Output the [X, Y] coordinate of the center of the cell containing the given text.  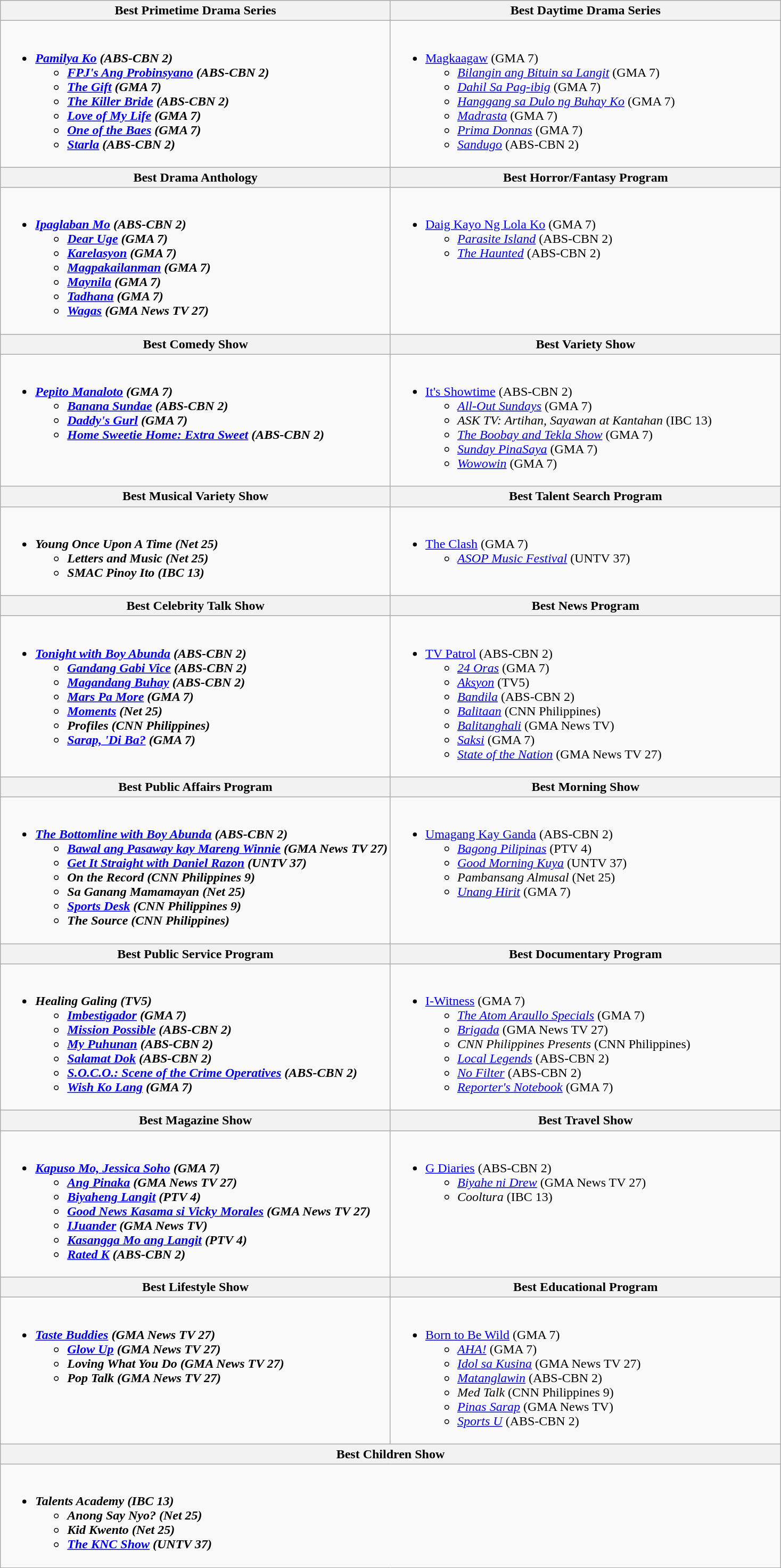
Best Children Show [391, 1454]
Umagang Kay Ganda (ABS-CBN 2)Bagong Pilipinas (PTV 4)Good Morning Kuya (UNTV 37)Pambansang Almusal (Net 25)Unang Hirit (GMA 7) [586, 870]
Best Drama Anthology [196, 177]
Best Morning Show [586, 787]
Best Musical Variety Show [196, 496]
G Diaries (ABS-CBN 2)Biyahe ni Drew (GMA News TV 27)Cooltura (IBC 13) [586, 1204]
Best Celebrity Talk Show [196, 606]
Best Public Service Program [196, 954]
Ipaglaban Mo (ABS-CBN 2)Dear Uge (GMA 7)Karelasyon (GMA 7)Magpakailanman (GMA 7)Maynila (GMA 7)Tadhana (GMA 7)Wagas (GMA News TV 27) [196, 261]
Best Educational Program [586, 1287]
Best Primetime Drama Series [196, 11]
Best Variety Show [586, 344]
Best Comedy Show [196, 344]
Young Once Upon A Time (Net 25)Letters and Music (Net 25)SMAC Pinoy Ito (IBC 13) [196, 551]
Best Talent Search Program [586, 496]
Best Daytime Drama Series [586, 11]
Best Public Affairs Program [196, 787]
Pepito Manaloto (GMA 7)Banana Sundae (ABS-CBN 2)Daddy's Gurl (GMA 7)Home Sweetie Home: Extra Sweet (ABS-CBN 2) [196, 420]
Talents Academy (IBC 13)Anong Say Nyo? (Net 25)Kid Kwento (Net 25)The KNC Show (UNTV 37) [391, 1516]
Best Magazine Show [196, 1121]
Taste Buddies (GMA News TV 27)Glow Up (GMA News TV 27)Loving What You Do (GMA News TV 27)Pop Talk (GMA News TV 27) [196, 1371]
Best Travel Show [586, 1121]
Best Horror/Fantasy Program [586, 177]
The Clash (GMA 7)ASOP Music Festival (UNTV 37) [586, 551]
Best Documentary Program [586, 954]
Best Lifestyle Show [196, 1287]
Daig Kayo Ng Lola Ko (GMA 7)Parasite Island (ABS-CBN 2)The Haunted (ABS-CBN 2) [586, 261]
Best News Program [586, 606]
